Return (x, y) of the center of cell containing provided text 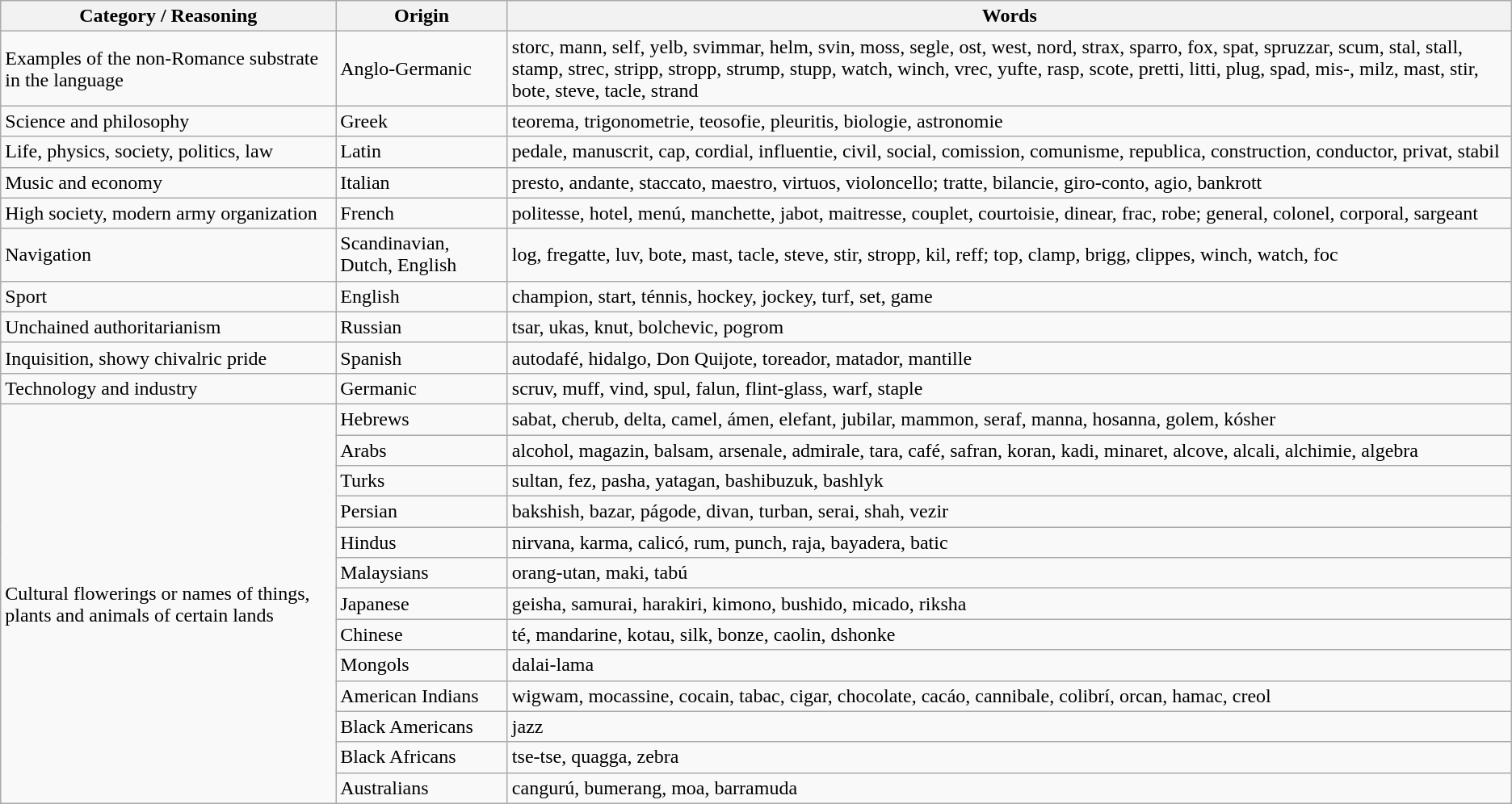
English (422, 296)
Life, physics, society, politics, law (168, 152)
Category / Reasoning (168, 16)
orang-utan, maki, tabú (1010, 573)
tse-tse, quagga, zebra (1010, 757)
Unchained authoritarianism (168, 327)
sabat, cherub, delta, camel, ámen, elefant, jubilar, mammon, seraf, manna, hosanna, golem, kósher (1010, 419)
American Indians (422, 696)
bakshish, bazar, págode, divan, turban, serai, shah, vezir (1010, 512)
champion, start, ténnis, hockey, jockey, turf, set, game (1010, 296)
autodafé, hidalgo, Don Quijote, toreador, matador, mantille (1010, 358)
Arabs (422, 450)
Scandinavian, Dutch, English (422, 255)
presto, andante, staccato, maestro, virtuos, violoncello; tratte, bilancie, giro-conto, agio, bankrott (1010, 182)
Sport (168, 296)
té, mandarine, kotau, silk, bonze, caolin, dshonke (1010, 634)
Italian (422, 182)
alcohol, magazin, balsam, arsenale, admirale, tara, café, safran, koran, kadi, minaret, alcove, alcali, alchimie, algebra (1010, 450)
Chinese (422, 634)
nirvana, karma, calicó, rum, punch, raja, bayadera, batic (1010, 542)
Science and philosophy (168, 121)
Examples of the non-Romance substrate in the language (168, 69)
Black Americans (422, 727)
Greek (422, 121)
Malaysians (422, 573)
tsar, ukas, knut, bolchevic, pogrom (1010, 327)
Inquisition, showy chivalric pride (168, 358)
Japanese (422, 604)
French (422, 213)
politesse, hotel, menú, manchette, jabot, maitresse, couplet, courtoisie, dinear, frac, robe; general, colonel, corporal, sargeant (1010, 213)
Origin (422, 16)
Persian (422, 512)
Cultural flowerings or names of things, plants and animals of certain lands (168, 604)
Australians (422, 788)
geisha, samurai, harakiri, kimono, bushido, micado, riksha (1010, 604)
wigwam, mocassine, cocain, tabac, cigar, chocolate, cacáo, cannibale, colibrí, orcan, hamac, creol (1010, 696)
Music and economy (168, 182)
Words (1010, 16)
Hindus (422, 542)
Navigation (168, 255)
Turks (422, 481)
Black Africans (422, 757)
Spanish (422, 358)
cangurú, bumerang, moa, barramuda (1010, 788)
Mongols (422, 665)
pedale, manuscrit, cap, cordial, influentie, civil, social, comission, comunisme, republica, construction, conductor, privat, stabil (1010, 152)
log, fregatte, luv, bote, mast, tacle, steve, stir, stropp, kil, reff; top, clamp, brigg, clippes, winch, watch, foc (1010, 255)
Hebrews (422, 419)
Russian (422, 327)
Latin (422, 152)
sultan, fez, pasha, yatagan, bashibuzuk, bashlyk (1010, 481)
Germanic (422, 388)
jazz (1010, 727)
scruv, muff, vind, spul, falun, flint-glass, warf, staple (1010, 388)
Technology and industry (168, 388)
High society, modern army organization (168, 213)
dalai-lama (1010, 665)
teorema, trigonometrie, teosofie, pleuritis, biologie, astronomie (1010, 121)
Anglo-Germanic (422, 69)
